Extract the (x, y) coordinate from the center of the cell holding the provided text.  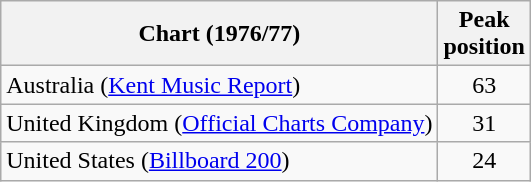
Australia (Kent Music Report) (220, 85)
United Kingdom (Official Charts Company) (220, 123)
Peak position (484, 34)
31 (484, 123)
63 (484, 85)
24 (484, 161)
United States (Billboard 200) (220, 161)
Chart (1976/77) (220, 34)
